Capture the cell that displays the provided text and extract its [x, y] central coordinate. 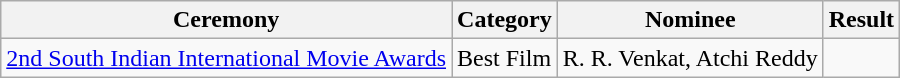
R. R. Venkat, Atchi Reddy [690, 58]
2nd South Indian International Movie Awards [226, 58]
Category [505, 20]
Best Film [505, 58]
Ceremony [226, 20]
Result [861, 20]
Nominee [690, 20]
